Provide the [x, y] coordinate of the cell's center where the given text is located.  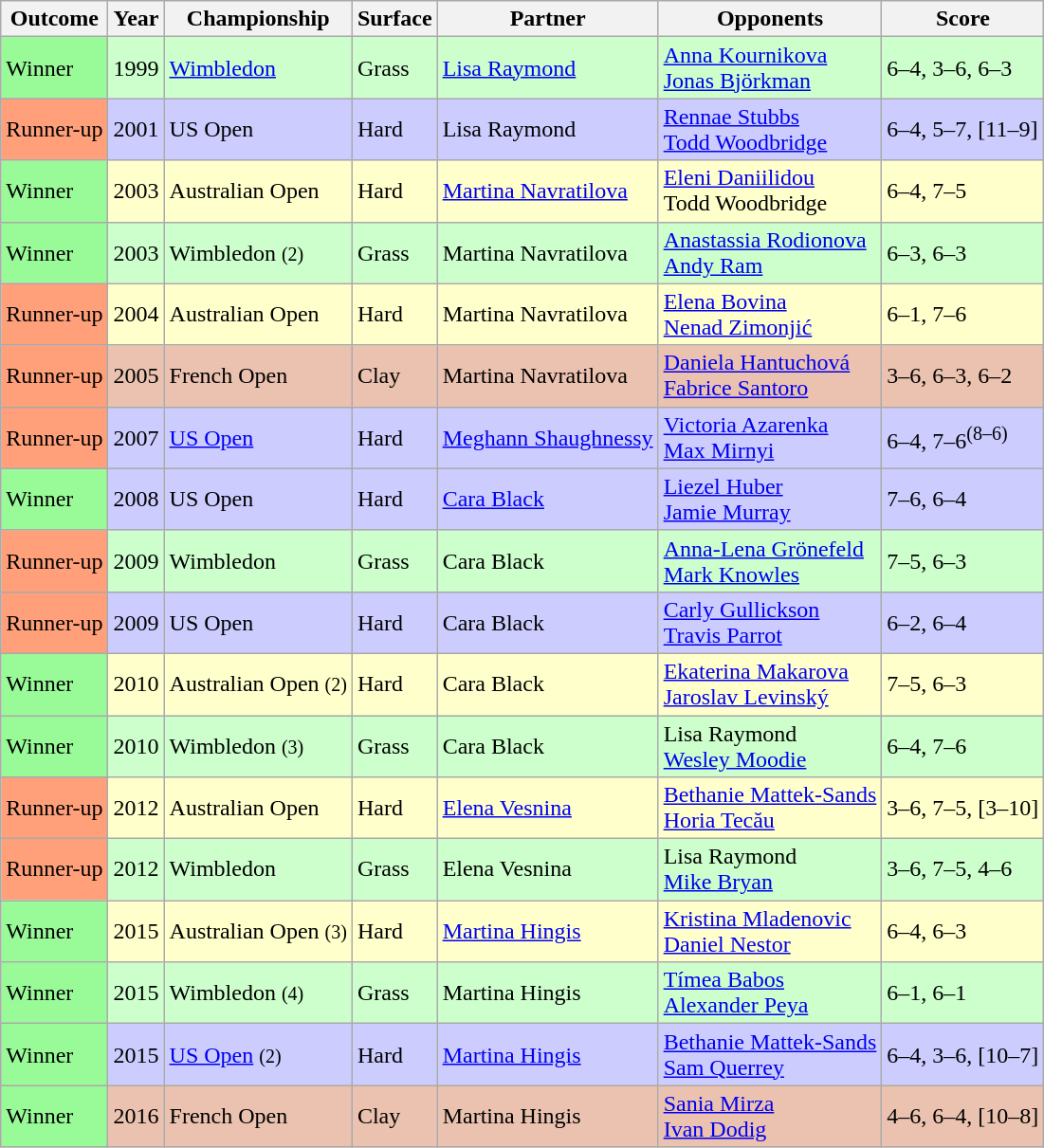
2004 [137, 315]
Ekaterina Makarova Jaroslav Levinský [770, 684]
6–4, 7–6 [963, 745]
Lisa Raymond Wesley Moodie [770, 745]
Score [963, 19]
6–2, 6–4 [963, 622]
Rennae Stubbs Todd Woodbridge [770, 129]
Elena Bovina Nenad Zimonjić [770, 315]
Anna Kournikova Jonas Björkman [770, 68]
Sania Mirza Ivan Dodig [770, 1117]
Liezel Huber Jamie Murray [770, 499]
Opponents [770, 19]
Meghann Shaughnessy [548, 438]
6–1, 6–1 [963, 993]
Wimbledon (2) [258, 252]
6–4, 3–6, 6–3 [963, 68]
Partner [548, 19]
3–6, 7–5, [3–10] [963, 808]
2008 [137, 499]
2007 [137, 438]
Bethanie Mattek-Sands Sam Querrey [770, 1054]
US Open (2) [258, 1054]
2005 [137, 375]
3–6, 7–5, 4–6 [963, 870]
6–4, 6–3 [963, 931]
Tímea Babos Alexander Peya [770, 993]
Championship [258, 19]
Australian Open (3) [258, 931]
6–4, 5–7, [11–9] [963, 129]
Year [137, 19]
Victoria Azarenka Max Mirnyi [770, 438]
6–1, 7–6 [963, 315]
6–4, 7–6(8–6) [963, 438]
6–4, 3–6, [10–7] [963, 1054]
Anna-Lena Grönefeld Mark Knowles [770, 561]
1999 [137, 68]
Anastassia Rodionova Andy Ram [770, 252]
6–3, 6–3 [963, 252]
Surface [394, 19]
Wimbledon (3) [258, 745]
Outcome [55, 19]
Kristina Mladenovic Daniel Nestor [770, 931]
2016 [137, 1117]
Eleni Daniilidou Todd Woodbridge [770, 191]
Bethanie Mattek-Sands Horia Tecău [770, 808]
Australian Open (2) [258, 684]
6–4, 7–5 [963, 191]
4–6, 6–4, [10–8] [963, 1117]
Daniela Hantuchová Fabrice Santoro [770, 375]
2001 [137, 129]
Carly Gullickson Travis Parrot [770, 622]
3–6, 6–3, 6–2 [963, 375]
Wimbledon (4) [258, 993]
Lisa Raymond Mike Bryan [770, 870]
7–6, 6–4 [963, 499]
